Provide the (X, Y) coordinate of the cell's center where the given text is located.  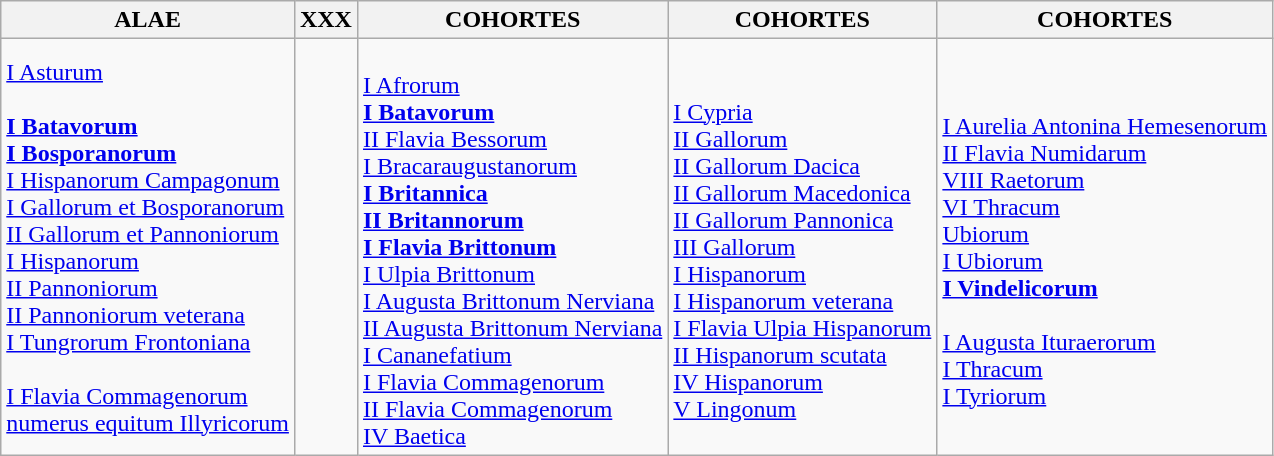
ALAE (148, 20)
XXX (326, 20)
